For the text-containing cell, return its midpoint in [x, y] coordinate format. 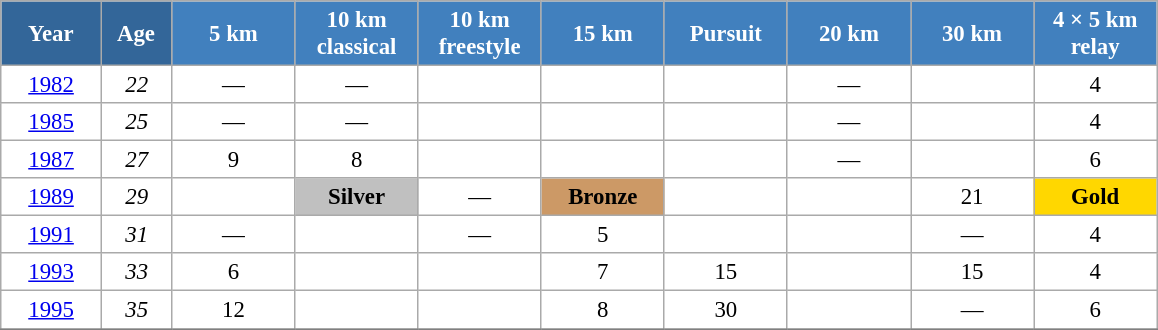
25 [136, 122]
10 km freestyle [480, 34]
Silver [356, 197]
27 [136, 160]
1993 [52, 273]
15 km [602, 34]
1982 [52, 85]
5 [602, 235]
5 km [234, 34]
Gold [1096, 197]
7 [602, 273]
Age [136, 34]
30 km [972, 34]
Bronze [602, 197]
10 km classical [356, 34]
31 [136, 235]
9 [234, 160]
Year [52, 34]
12 [234, 310]
35 [136, 310]
33 [136, 273]
29 [136, 197]
1987 [52, 160]
20 km [848, 34]
30 [726, 310]
21 [972, 197]
1985 [52, 122]
1991 [52, 235]
1995 [52, 310]
1989 [52, 197]
4 × 5 km relay [1096, 34]
22 [136, 85]
Pursuit [726, 34]
